For the text-containing cell, return its midpoint in (x, y) coordinate format. 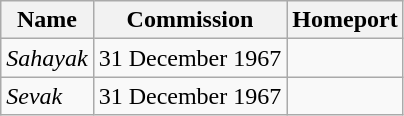
Sahayak (47, 58)
Sevak (47, 96)
Homeport (345, 20)
Commission (190, 20)
Name (47, 20)
